Determine the (x, y) coordinate at the center of the cell enclosing the given text.  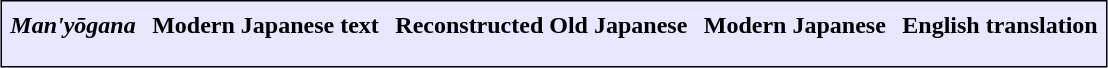
Man'yōgana (73, 25)
Modern Japanese text (266, 25)
Modern Japanese (794, 25)
Reconstructed Old Japanese (542, 25)
English translation (1000, 25)
